Determine the [X, Y] coordinate at the center of the cell enclosing the given text.  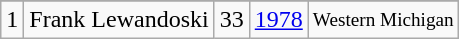
Frank Lewandoski [119, 20]
1 [12, 20]
Western Michigan [383, 20]
1978 [278, 20]
33 [232, 20]
